Return (x, y) of the center of cell containing provided text 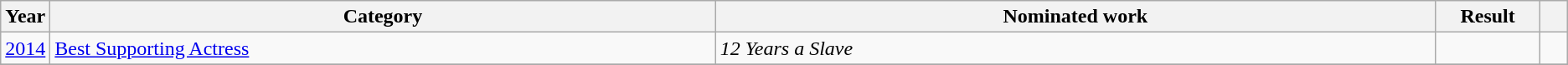
Category (383, 17)
12 Years a Slave (1075, 48)
Result (1488, 17)
Best Supporting Actress (383, 48)
2014 (25, 48)
Nominated work (1075, 17)
Year (25, 17)
